Output the [X, Y] coordinate of the center of the cell containing the given text.  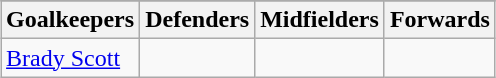
Forwards [440, 20]
Defenders [198, 20]
Brady Scott [70, 58]
Midfielders [320, 20]
Goalkeepers [70, 20]
